From the cell containing the given text, extract its center point as [x, y] coordinate. 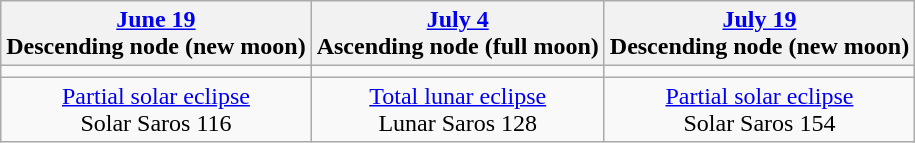
Partial solar eclipseSolar Saros 116 [156, 110]
Partial solar eclipseSolar Saros 154 [759, 110]
July 19Descending node (new moon) [759, 34]
June 19Descending node (new moon) [156, 34]
July 4Ascending node (full moon) [458, 34]
Total lunar eclipseLunar Saros 128 [458, 110]
